Extract the (X, Y) coordinate from the center of the cell holding the provided text.  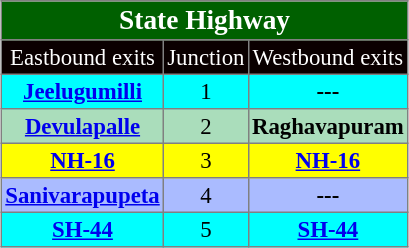
5 (206, 229)
2 (206, 126)
Junction (206, 57)
4 (206, 195)
Eastbound exits (83, 57)
Raghavapuram (328, 126)
1 (206, 91)
Westbound exits (328, 57)
State Highway (205, 20)
Sanivarapupeta (83, 195)
3 (206, 160)
Devulapalle (83, 126)
Jeelugumilli (83, 91)
